Output the (X, Y) coordinate of the center of the cell containing the given text.  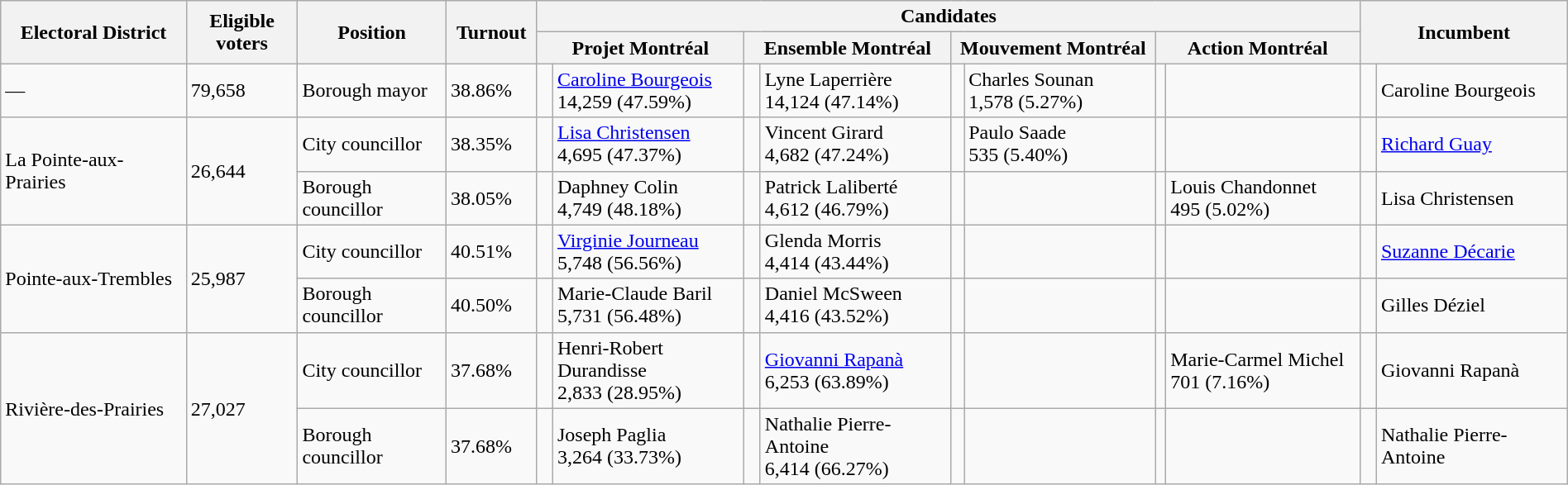
Lyne Laperrière 14,124 (47.14%) (855, 91)
Paulo Saade 535 (5.40%) (1060, 144)
Electoral District (93, 32)
Glenda Morris 4,414 (43.44%) (855, 251)
Giovanni Rapanà 6,253 (63.89%) (855, 370)
Borough mayor (372, 91)
40.51% (491, 251)
Joseph Paglia 3,264 (33.73%) (648, 446)
Eligible voters (241, 32)
Mouvement Montréal (1054, 48)
Lisa Christensen (1472, 198)
Pointe-aux-Trembles (93, 278)
38.05% (491, 198)
Daniel McSween 4,416 (43.52%) (855, 306)
25,987 (241, 278)
Action Montréal (1258, 48)
Nathalie Pierre-Antoine (1472, 446)
Louis Chandonnet 495 (5.02%) (1264, 198)
Giovanni Rapanà (1472, 370)
Charles Sounan 1,578 (5.27%) (1060, 91)
40.50% (491, 306)
Candidates (949, 17)
Marie-Carmel Michel 701 (7.16%) (1264, 370)
26,644 (241, 171)
La Pointe-aux-Prairies (93, 171)
79,658 (241, 91)
Henri-Robert Durandisse 2,833 (28.95%) (648, 370)
Vincent Girard 4,682 (47.24%) (855, 144)
Position (372, 32)
Richard Guay (1472, 144)
Nathalie Pierre-Antoine 6,414 (66.27%) (855, 446)
Virginie Journeau 5,748 (56.56%) (648, 251)
Suzanne Décarie (1472, 251)
Marie-Claude Baril 5,731 (56.48%) (648, 306)
Lisa Christensen 4,695 (47.37%) (648, 144)
27,027 (241, 408)
38.35% (491, 144)
Daphney Colin 4,749 (48.18%) (648, 198)
Ensemble Montréal (848, 48)
Turnout (491, 32)
38.86% (491, 91)
— (93, 91)
Caroline Bourgeois (1472, 91)
Incumbent (1464, 32)
Patrick Laliberté 4,612 (46.79%) (855, 198)
Gilles Déziel (1472, 306)
Rivière-des-Prairies (93, 408)
Projet Montréal (640, 48)
Caroline Bourgeois 14,259 (47.59%) (648, 91)
